For the text-containing cell, return its midpoint in (x, y) coordinate format. 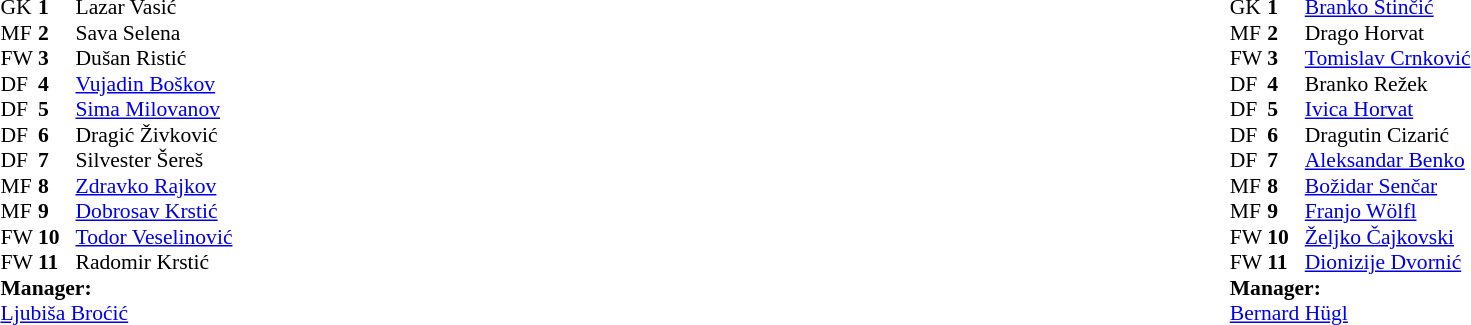
Dobrosav Krstić (226, 211)
Sima Milovanov (226, 109)
Dušan Ristić (226, 59)
Manager: (188, 288)
Sava Selena (226, 33)
Silvester Šereš (226, 161)
Vujadin Boškov (226, 84)
Zdravko Rajkov (226, 186)
Todor Veselinović (226, 237)
Dragić Živković (226, 135)
Radomir Krstić (226, 263)
